Return the (X, Y) coordinate for the center point of the cell that contains the specified text.  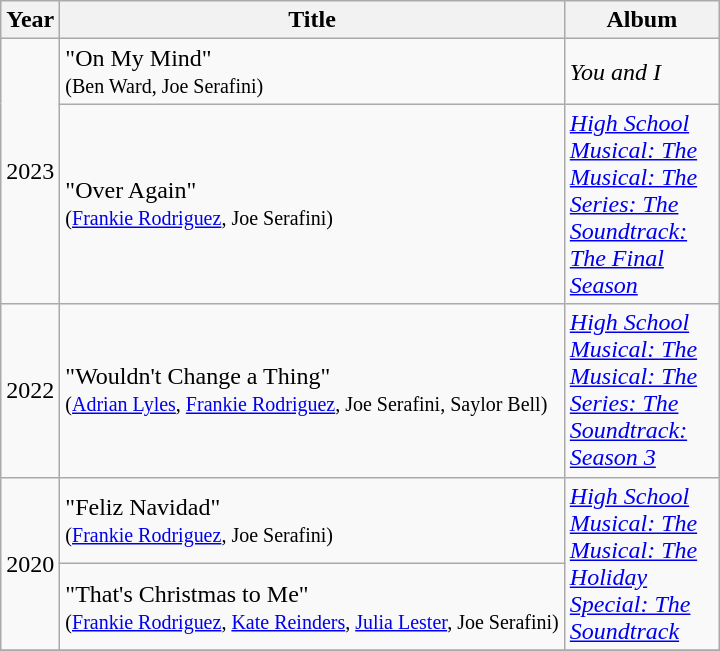
Title (312, 20)
"Over Again" (Frankie Rodriguez, Joe Serafini) (312, 204)
High School Musical: The Musical: The Series: The Soundtrack: Season 3 (642, 390)
Album (642, 20)
"On My Mind" (Ben Ward, Joe Serafini) (312, 72)
"Feliz Navidad" (Frankie Rodriguez, Joe Serafini) (312, 520)
2022 (30, 390)
High School Musical: The Musical: The Holiday Special: The Soundtrack (642, 564)
High School Musical: The Musical: The Series: The Soundtrack: The Final Season (642, 204)
Year (30, 20)
2023 (30, 172)
2020 (30, 564)
"Wouldn't Change a Thing" (Adrian Lyles, Frankie Rodriguez, Joe Serafini, Saylor Bell) (312, 390)
"That's Christmas to Me" (Frankie Rodriguez, Kate Reinders, Julia Lester, Joe Serafini) (312, 608)
You and I (642, 72)
